Pinpoint the cell where the given text exists, returning its (x, y) midpoint coordinate. 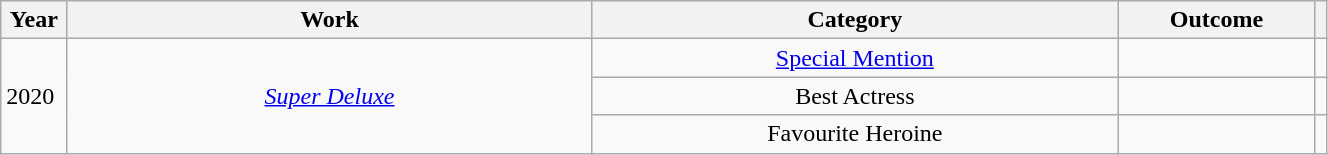
Work (330, 20)
Favourite Heroine (854, 134)
Outcome (1217, 20)
Best Actress (854, 96)
2020 (34, 96)
Category (854, 20)
Special Mention (854, 58)
Year (34, 20)
Super Deluxe (330, 96)
